Extract the [x, y] coordinate from the center of the cell holding the provided text.  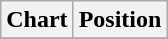
Position [120, 20]
Chart [37, 20]
